Extract the [x, y] coordinate from the center of the cell holding the provided text.  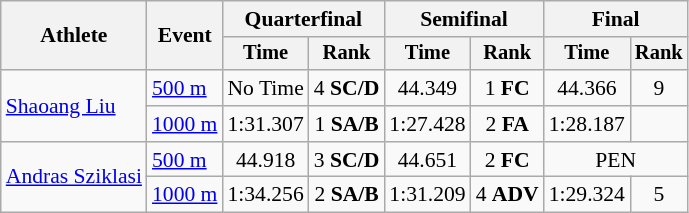
Athlete [74, 36]
1:29.324 [587, 195]
2 FC [508, 160]
No Time [265, 88]
44.366 [587, 88]
1:28.187 [587, 124]
2 FA [508, 124]
4 ADV [508, 195]
9 [659, 88]
1:31.209 [427, 195]
PEN [616, 160]
44.918 [265, 160]
Event [184, 36]
Final [616, 19]
1 SA/B [347, 124]
Shaoang Liu [74, 106]
2 SA/B [347, 195]
5 [659, 195]
1 FC [508, 88]
44.349 [427, 88]
4 SC/D [347, 88]
1:34.256 [265, 195]
Quarterfinal [303, 19]
1:31.307 [265, 124]
Andras Sziklasi [74, 178]
Semifinal [464, 19]
44.651 [427, 160]
3 SC/D [347, 160]
1:27.428 [427, 124]
